Extract the [X, Y] coordinate from the center of the cell holding the provided text.  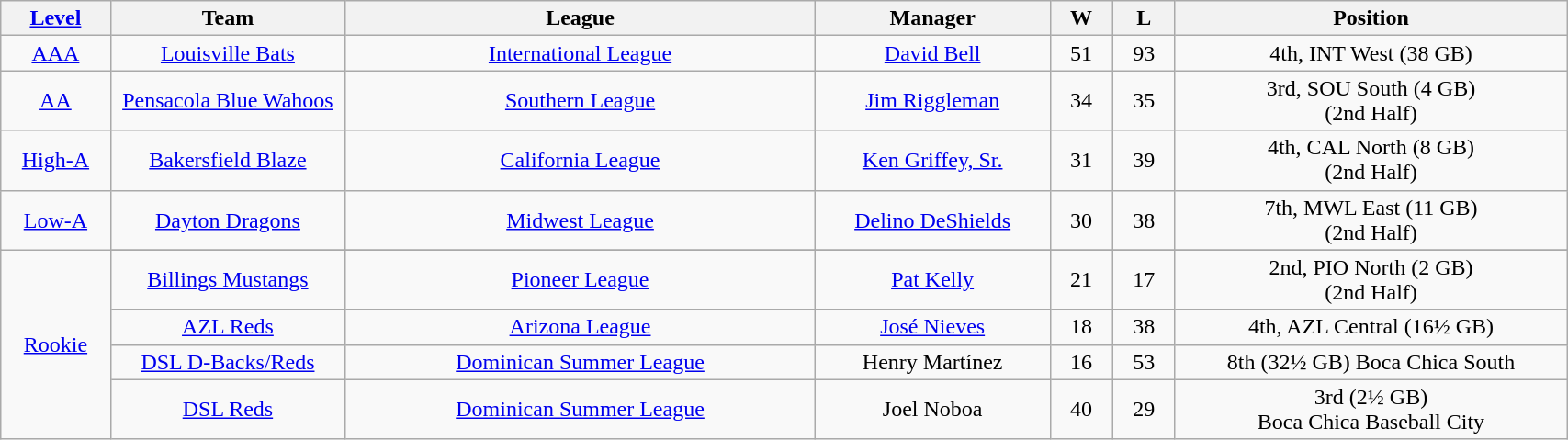
4th, CAL North (8 GB)(2nd Half) [1371, 160]
Southern League [581, 101]
Billings Mustangs [228, 279]
Level [55, 18]
Bakersfield Blaze [228, 160]
Ken Griffey, Sr. [932, 160]
Pat Kelly [932, 279]
Jim Riggleman [932, 101]
40 [1081, 410]
93 [1144, 53]
Manager [932, 18]
DSL D-Backs/Reds [228, 362]
29 [1144, 410]
José Nieves [932, 327]
3rd, SOU South (4 GB)(2nd Half) [1371, 101]
International League [581, 53]
4th, AZL Central (16½ GB) [1371, 327]
Joel Noboa [932, 410]
3rd (2½ GB)Boca Chica Baseball City [1371, 410]
2nd, PIO North (2 GB)(2nd Half) [1371, 279]
California League [581, 160]
4th, INT West (38 GB) [1371, 53]
35 [1144, 101]
Pensacola Blue Wahoos [228, 101]
League [581, 18]
David Bell [932, 53]
30 [1081, 220]
Rookie [55, 344]
L [1144, 18]
31 [1081, 160]
Arizona League [581, 327]
DSL Reds [228, 410]
Pioneer League [581, 279]
51 [1081, 53]
53 [1144, 362]
AZL Reds [228, 327]
21 [1081, 279]
18 [1081, 327]
W [1081, 18]
Midwest League [581, 220]
8th (32½ GB) Boca Chica South [1371, 362]
39 [1144, 160]
Dayton Dragons [228, 220]
Position [1371, 18]
17 [1144, 279]
34 [1081, 101]
AAA [55, 53]
Team [228, 18]
High-A [55, 160]
Louisville Bats [228, 53]
16 [1081, 362]
AA [55, 101]
Low-A [55, 220]
Henry Martínez [932, 362]
7th, MWL East (11 GB)(2nd Half) [1371, 220]
Delino DeShields [932, 220]
